Return the [x, y] coordinate for the center point of the cell that contains the specified text.  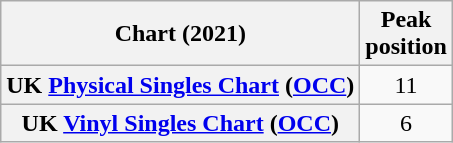
11 [406, 85]
UK Physical Singles Chart (OCC) [180, 85]
Chart (2021) [180, 34]
Peakposition [406, 34]
6 [406, 123]
UK Vinyl Singles Chart (OCC) [180, 123]
